Identify which cell holds the provided text, then report its [X, Y] central coordinate. 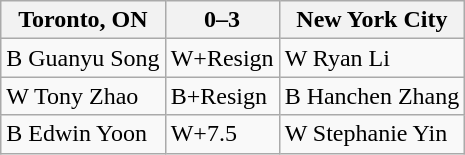
B Hanchen Zhang [372, 96]
New York City [372, 20]
B Guanyu Song [83, 58]
B+Resign [222, 96]
0–3 [222, 20]
W+Resign [222, 58]
W Tony Zhao [83, 96]
W Ryan Li [372, 58]
B Edwin Yoon [83, 134]
Toronto, ON [83, 20]
W Stephanie Yin [372, 134]
W+7.5 [222, 134]
